Extract the (X, Y) coordinate from the center of the cell holding the provided text.  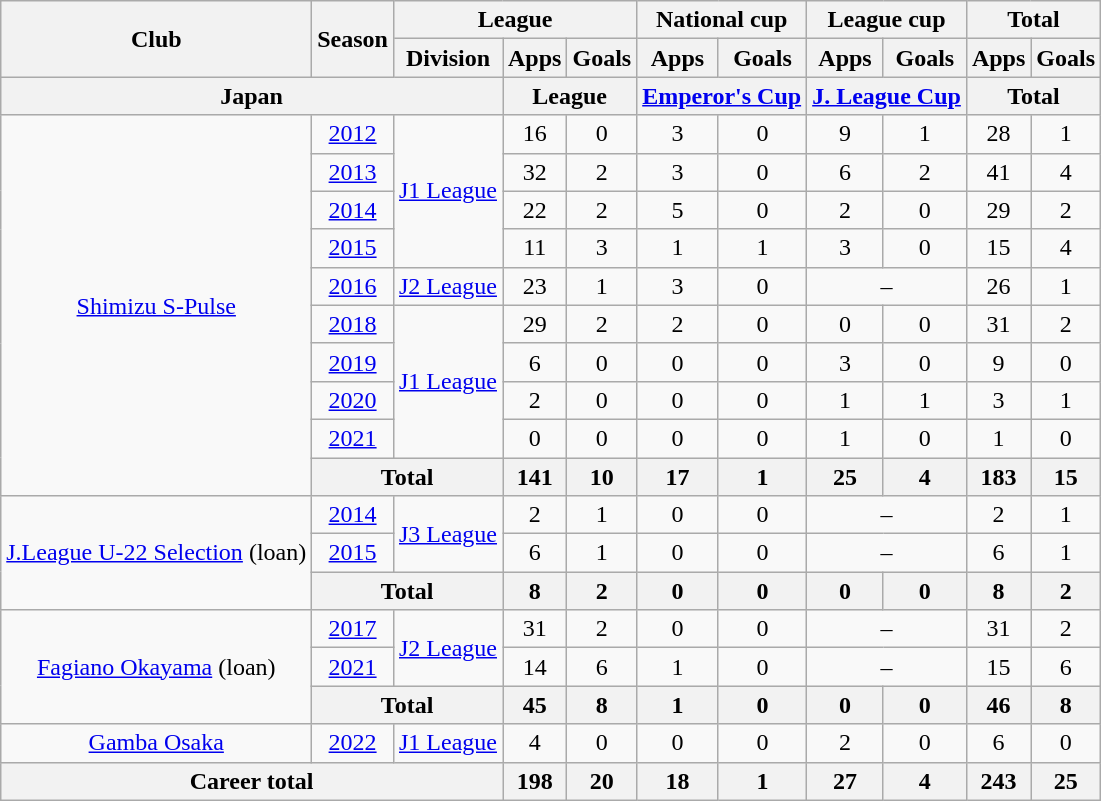
141 (534, 477)
2018 (353, 324)
Gamba Osaka (156, 743)
2012 (353, 134)
2020 (353, 400)
14 (534, 667)
198 (534, 781)
46 (998, 705)
Shimizu S-Pulse (156, 306)
183 (998, 477)
2016 (353, 286)
Fagiano Okayama (loan) (156, 667)
27 (846, 781)
National cup (722, 20)
J. League Cup (887, 96)
J3 League (448, 534)
League cup (887, 20)
2017 (353, 629)
Club (156, 39)
28 (998, 134)
5 (678, 210)
11 (534, 248)
32 (534, 172)
20 (602, 781)
2013 (353, 172)
Season (353, 39)
18 (678, 781)
Japan (252, 96)
Career total (252, 781)
23 (534, 286)
243 (998, 781)
J.League U-22 Selection (loan) (156, 553)
45 (534, 705)
41 (998, 172)
2022 (353, 743)
17 (678, 477)
Division (448, 58)
Emperor's Cup (722, 96)
2019 (353, 362)
10 (602, 477)
16 (534, 134)
26 (998, 286)
22 (534, 210)
